For the text-containing cell, return its midpoint in [x, y] coordinate format. 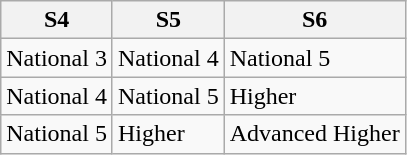
S5 [168, 20]
Advanced Higher [314, 134]
S4 [57, 20]
National 3 [57, 58]
S6 [314, 20]
